Search for the cell housing the specified text and yield its [X, Y] center coordinate. 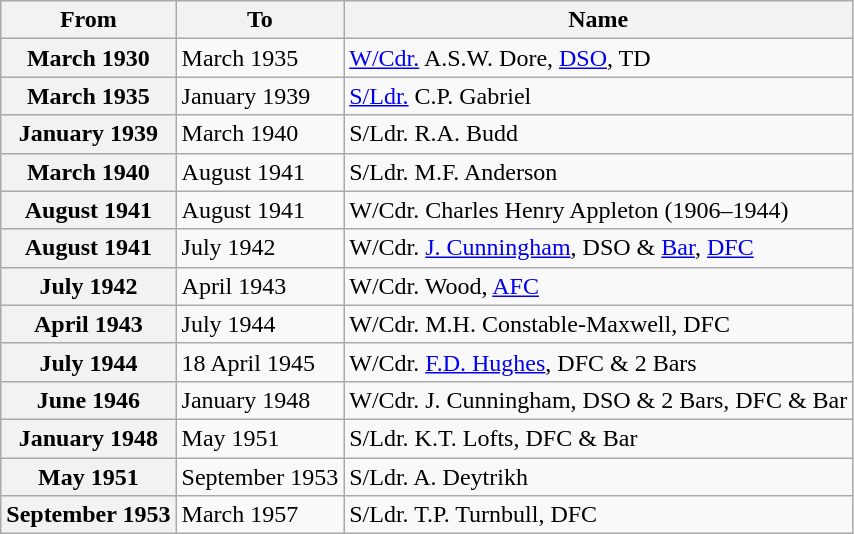
S/Ldr. M.F. Anderson [598, 172]
S/Ldr. T.P. Turnbull, DFC [598, 515]
From [88, 20]
W/Cdr. A.S.W. Dore, DSO, TD [598, 58]
18 April 1945 [260, 362]
S/Ldr. A. Deytrikh [598, 477]
W/Cdr. M.H. Constable-Maxwell, DFC [598, 324]
S/Ldr. C.P. Gabriel [598, 96]
S/Ldr. K.T. Lofts, DFC & Bar [598, 438]
March 1930 [88, 58]
W/Cdr. Wood, AFC [598, 286]
S/Ldr. R.A. Budd [598, 134]
March 1957 [260, 515]
W/Cdr. Charles Henry Appleton (1906–1944) [598, 210]
W/Cdr. J. Cunningham, DSO & 2 Bars, DFC & Bar [598, 400]
W/Cdr. F.D. Hughes, DFC & 2 Bars [598, 362]
June 1946 [88, 400]
Name [598, 20]
W/Cdr. J. Cunningham, DSO & Bar, DFC [598, 248]
To [260, 20]
